Find where the given text appears and provide that cell's center as [x, y] coordinate. 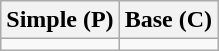
Base (C) [168, 20]
Simple (P) [60, 20]
